Return the (X, Y) coordinate for the center point of the cell that contains the specified text.  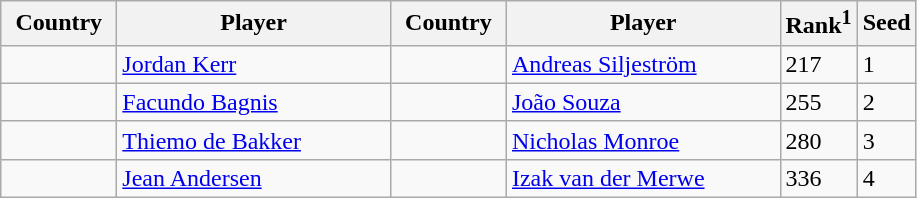
Thiemo de Bakker (254, 140)
4 (886, 178)
Andreas Siljeström (643, 64)
1 (886, 64)
João Souza (643, 102)
Izak van der Merwe (643, 178)
217 (818, 64)
3 (886, 140)
2 (886, 102)
Jordan Kerr (254, 64)
Seed (886, 24)
336 (818, 178)
280 (818, 140)
Nicholas Monroe (643, 140)
Jean Andersen (254, 178)
255 (818, 102)
Rank1 (818, 24)
Facundo Bagnis (254, 102)
